Find where the given text appears and provide that cell's center as (x, y) coordinate. 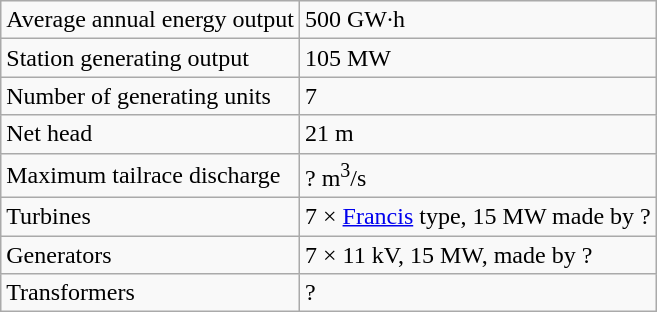
500 GW·h (478, 20)
7 × 11 kV, 15 MW, made by ? (478, 255)
Transformers (150, 293)
? (478, 293)
Station generating output (150, 58)
? m3/s (478, 176)
Turbines (150, 217)
7 (478, 96)
Average annual energy output (150, 20)
Generators (150, 255)
Number of generating units (150, 96)
21 m (478, 134)
105 MW (478, 58)
Net head (150, 134)
7 × Francis type, 15 MW made by ? (478, 217)
Maximum tailrace discharge (150, 176)
